Return (X, Y) of the center of cell containing provided text 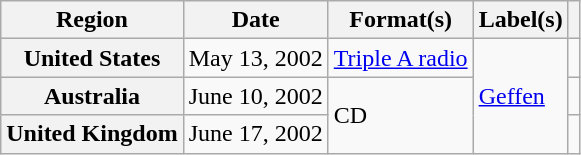
Date (256, 20)
United Kingdom (92, 134)
May 13, 2002 (256, 58)
June 17, 2002 (256, 134)
Format(s) (400, 20)
June 10, 2002 (256, 96)
United States (92, 58)
CD (400, 115)
Region (92, 20)
Triple A radio (400, 58)
Geffen (520, 96)
Label(s) (520, 20)
Australia (92, 96)
